Determine the (x, y) coordinate at the center of the cell enclosing the given text.  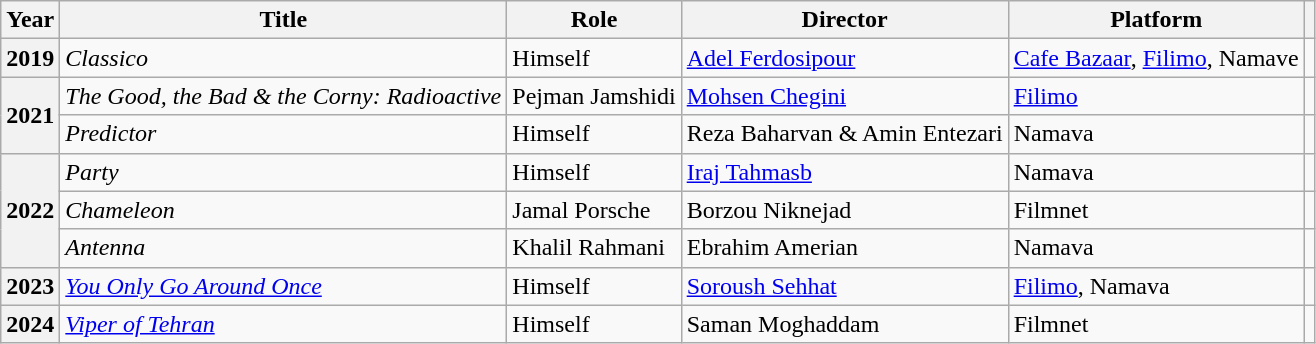
Role (594, 20)
Predictor (284, 134)
Chameleon (284, 210)
Year (30, 20)
Viper of Tehran (284, 324)
Borzou Niknejad (844, 210)
2024 (30, 324)
2023 (30, 286)
2021 (30, 115)
The Good, the Bad & the Corny: Radioactive (284, 96)
2019 (30, 58)
Antenna (284, 248)
Pejman Jamshidi (594, 96)
Filimo (1156, 96)
Party (284, 172)
Saman Moghaddam (844, 324)
Cafe Bazaar, Filimo, Namave (1156, 58)
Platform (1156, 20)
Soroush Sehhat (844, 286)
Filimo, Namava (1156, 286)
You Only Go Around Once (284, 286)
Adel Ferdosipour (844, 58)
Director (844, 20)
Title (284, 20)
Mohsen Chegini (844, 96)
Khalil Rahmani (594, 248)
Iraj Tahmasb (844, 172)
Classico (284, 58)
Jamal Porsche (594, 210)
2022 (30, 210)
Reza Baharvan & Amin Entezari (844, 134)
Ebrahim Amerian (844, 248)
